Return the [X, Y] coordinate for the center point of the cell that contains the specified text.  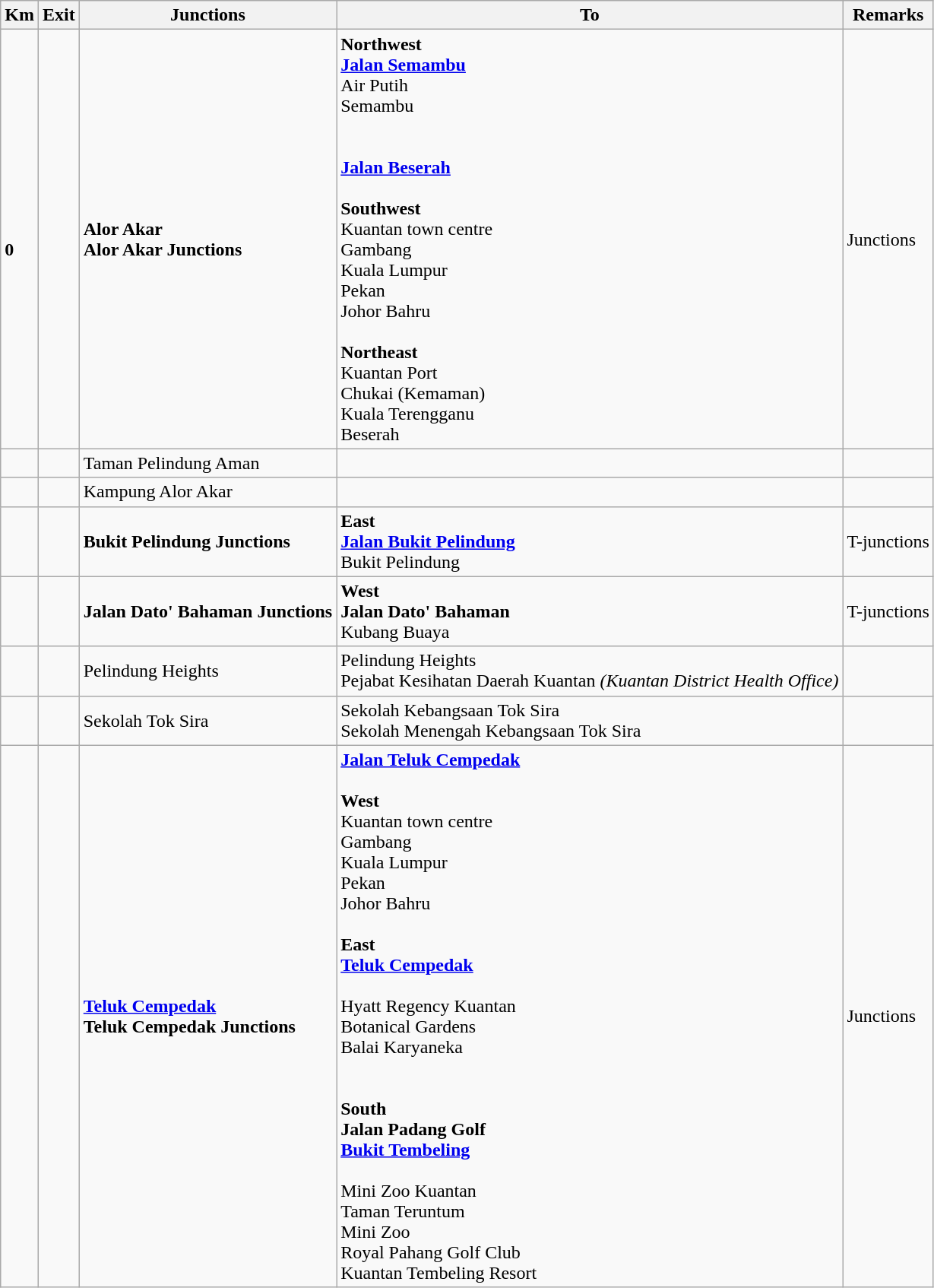
Pelindung Heights [207, 671]
Exit [59, 15]
Remarks [888, 15]
Teluk CempedakTeluk Cempedak Junctions [207, 1016]
To [590, 15]
Alor AkarAlor Akar Junctions [207, 239]
Taman Pelindung Aman [207, 463]
Km [20, 15]
East Jalan Bukit PelindungBukit Pelindung [590, 541]
Sekolah Kebangsaan Tok SiraSekolah Menengah Kebangsaan Tok Sira [590, 721]
Jalan Dato' Bahaman Junctions [207, 611]
WestJalan Dato' BahamanKubang Buaya [590, 611]
Bukit Pelindung Junctions [207, 541]
Sekolah Tok Sira [207, 721]
Pelindung HeightsPejabat Kesihatan Daerah Kuantan (Kuantan District Health Office) [590, 671]
Kampung Alor Akar [207, 492]
0 [20, 239]
